Detect which cell encompasses the target text, then output its (x, y) center coordinate. 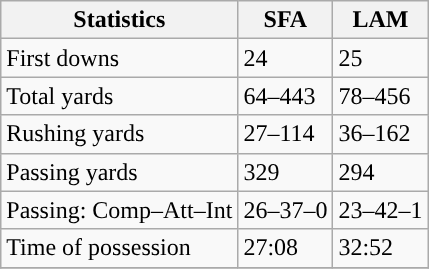
Statistics (120, 20)
23–42–1 (380, 210)
78–456 (380, 96)
Total yards (120, 96)
329 (286, 172)
Passing: Comp–Att–Int (120, 210)
32:52 (380, 248)
64–443 (286, 96)
25 (380, 58)
SFA (286, 20)
Passing yards (120, 172)
36–162 (380, 134)
LAM (380, 20)
27–114 (286, 134)
Time of possession (120, 248)
26–37–0 (286, 210)
Rushing yards (120, 134)
27:08 (286, 248)
First downs (120, 58)
294 (380, 172)
24 (286, 58)
